Search for the cell housing the specified text and yield its (x, y) center coordinate. 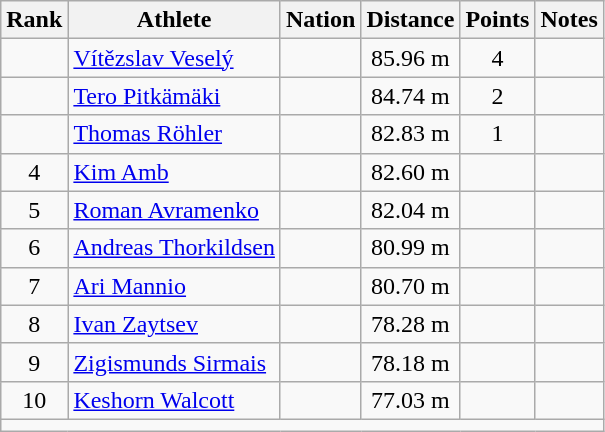
5 (34, 210)
Keshorn Walcott (174, 400)
Zigismunds Sirmais (174, 362)
82.60 m (410, 172)
Nation (320, 20)
2 (498, 96)
9 (34, 362)
7 (34, 286)
6 (34, 248)
Rank (34, 20)
8 (34, 324)
Vítězslav Veselý (174, 58)
80.99 m (410, 248)
Ari Mannio (174, 286)
Ivan Zaytsev (174, 324)
Andreas Thorkildsen (174, 248)
82.04 m (410, 210)
82.83 m (410, 134)
85.96 m (410, 58)
78.18 m (410, 362)
Tero Pitkämäki (174, 96)
1 (498, 134)
Kim Amb (174, 172)
Thomas Röhler (174, 134)
Points (498, 20)
80.70 m (410, 286)
84.74 m (410, 96)
10 (34, 400)
78.28 m (410, 324)
Distance (410, 20)
Roman Avramenko (174, 210)
Notes (569, 20)
77.03 m (410, 400)
Athlete (174, 20)
